Return (x, y) of the center of cell containing provided text 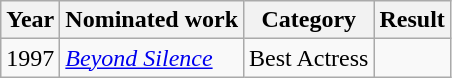
Nominated work (152, 20)
1997 (30, 58)
Result (412, 20)
Year (30, 20)
Best Actress (309, 58)
Beyond Silence (152, 58)
Category (309, 20)
